Detect which cell encompasses the target text, then output its [X, Y] center coordinate. 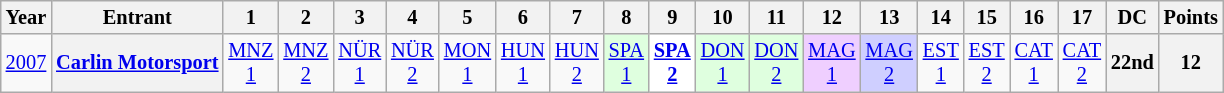
14 [941, 17]
3 [360, 17]
DON1 [723, 63]
17 [1082, 17]
Year [26, 17]
5 [468, 17]
EST2 [987, 63]
DON2 [776, 63]
MON1 [468, 63]
Points [1191, 17]
7 [577, 17]
15 [987, 17]
CAT2 [1082, 63]
2007 [26, 63]
SPA1 [626, 63]
16 [1034, 17]
8 [626, 17]
NÜR2 [412, 63]
NÜR1 [360, 63]
EST1 [941, 63]
SPA2 [672, 63]
DC [1132, 17]
MNZ1 [250, 63]
MAG1 [832, 63]
6 [523, 17]
22nd [1132, 63]
10 [723, 17]
9 [672, 17]
11 [776, 17]
13 [890, 17]
1 [250, 17]
MAG2 [890, 63]
2 [306, 17]
Carlin Motorsport [137, 63]
MNZ2 [306, 63]
CAT1 [1034, 63]
4 [412, 17]
HUN1 [523, 63]
Entrant [137, 17]
HUN2 [577, 63]
